Search for the cell housing the specified text and yield its [x, y] center coordinate. 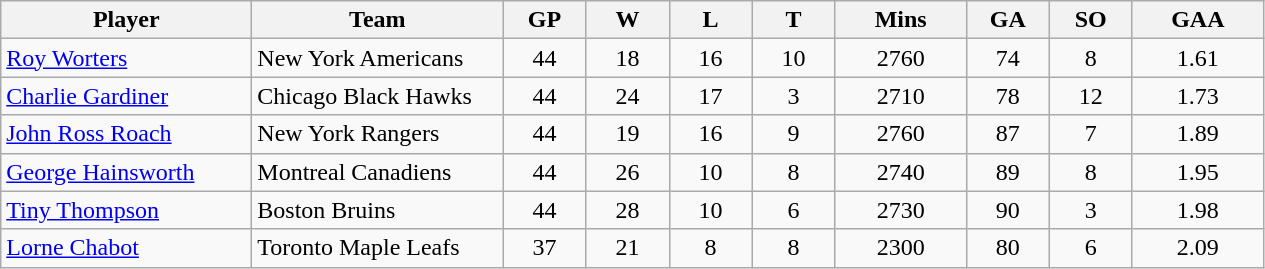
24 [628, 96]
GA [1008, 20]
New York Rangers [378, 134]
Charlie Gardiner [126, 96]
78 [1008, 96]
12 [1090, 96]
Roy Worters [126, 58]
17 [710, 96]
Chicago Black Hawks [378, 96]
George Hainsworth [126, 172]
74 [1008, 58]
Player [126, 20]
1.98 [1198, 210]
1.73 [1198, 96]
Boston Bruins [378, 210]
1.61 [1198, 58]
87 [1008, 134]
1.95 [1198, 172]
Toronto Maple Leafs [378, 248]
26 [628, 172]
New York Americans [378, 58]
37 [544, 248]
80 [1008, 248]
GP [544, 20]
2.09 [1198, 248]
GAA [1198, 20]
2710 [900, 96]
John Ross Roach [126, 134]
7 [1090, 134]
SO [1090, 20]
2740 [900, 172]
Montreal Canadiens [378, 172]
19 [628, 134]
9 [794, 134]
28 [628, 210]
L [710, 20]
2730 [900, 210]
Lorne Chabot [126, 248]
89 [1008, 172]
T [794, 20]
W [628, 20]
2300 [900, 248]
18 [628, 58]
21 [628, 248]
Team [378, 20]
Tiny Thompson [126, 210]
Mins [900, 20]
90 [1008, 210]
1.89 [1198, 134]
